For the text-containing cell, return its midpoint in (X, Y) coordinate format. 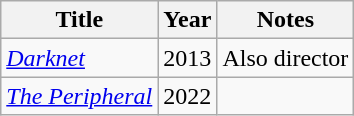
Notes (286, 20)
Title (80, 20)
Year (188, 20)
2022 (188, 96)
Darknet (80, 58)
Also director (286, 58)
The Peripheral (80, 96)
2013 (188, 58)
